Provide the (X, Y) coordinate of the cell's center where the given text is located.  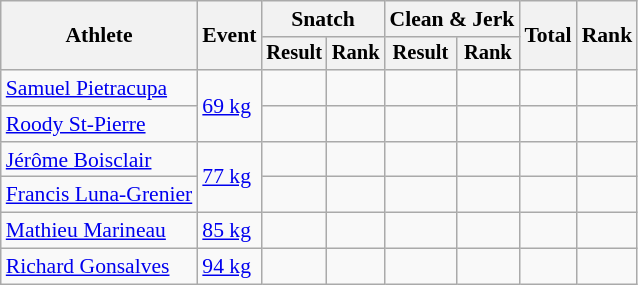
77 kg (229, 178)
Roody St-Pierre (100, 124)
85 kg (229, 231)
Mathieu Marineau (100, 231)
Richard Gonsalves (100, 267)
Total (548, 36)
Athlete (100, 36)
Samuel Pietracupa (100, 88)
Clean & Jerk (452, 19)
Jérôme Boisclair (100, 160)
94 kg (229, 267)
Event (229, 36)
69 kg (229, 106)
Snatch (322, 19)
Francis Luna-Grenier (100, 195)
